Return the (x, y) coordinate for the center point of the cell that contains the specified text.  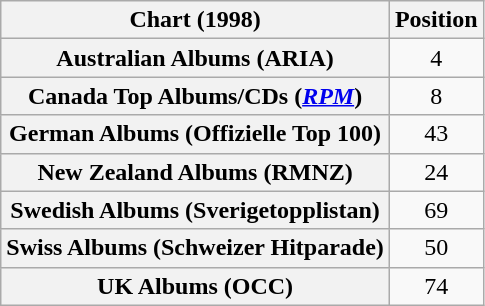
UK Albums (OCC) (196, 286)
4 (436, 58)
24 (436, 172)
New Zealand Albums (RMNZ) (196, 172)
Swedish Albums (Sverigetopplistan) (196, 210)
74 (436, 286)
8 (436, 96)
German Albums (Offizielle Top 100) (196, 134)
Canada Top Albums/CDs (RPM) (196, 96)
Australian Albums (ARIA) (196, 58)
Chart (1998) (196, 20)
Swiss Albums (Schweizer Hitparade) (196, 248)
Position (436, 20)
50 (436, 248)
69 (436, 210)
43 (436, 134)
